Identify which cell holds the provided text, then report its (x, y) central coordinate. 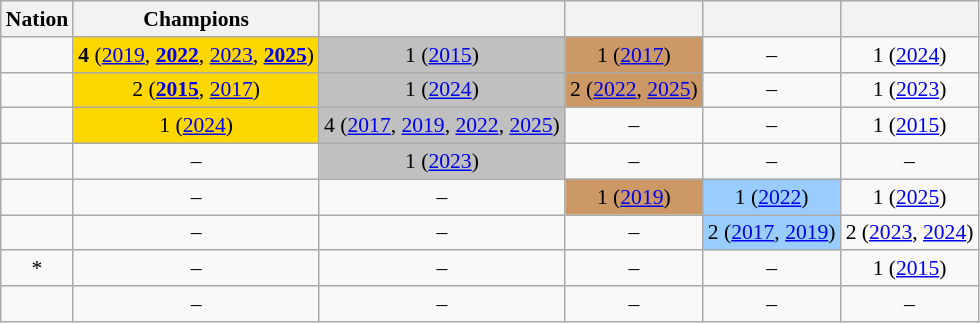
1 (2022) (772, 197)
4 (2019, 2022, 2023, 2025) (196, 55)
2 (2022, 2025) (634, 90)
Nation (37, 19)
1 (2017) (634, 55)
1 (2019) (634, 197)
2 (2017, 2019) (772, 233)
* (37, 269)
Champions (196, 19)
4 (2017, 2019, 2022, 2025) (442, 126)
2 (2015, 2017) (196, 90)
2 (2023, 2024) (910, 233)
1 (2025) (910, 197)
